Scan for the cell matching the given text and deliver its [X, Y] coordinate at center. 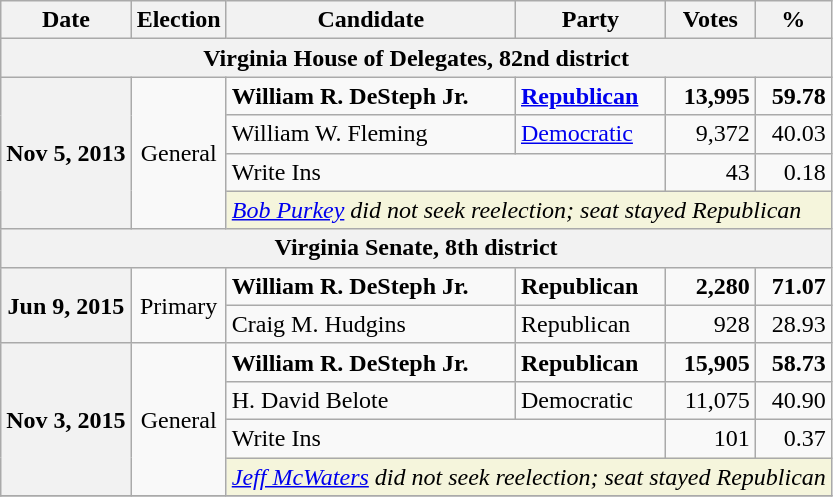
Virginia Senate, 8th district [416, 248]
Primary [178, 305]
Date [66, 20]
2,280 [710, 286]
71.07 [793, 286]
13,995 [710, 96]
% [793, 20]
59.78 [793, 96]
15,905 [710, 362]
Bob Purkey did not seek reelection; seat stayed Republican [528, 210]
Craig M. Hudgins [370, 324]
40.03 [793, 134]
11,075 [710, 400]
101 [710, 438]
Jun 9, 2015 [66, 305]
H. David Belote [370, 400]
Candidate [370, 20]
43 [710, 172]
Nov 3, 2015 [66, 419]
58.73 [793, 362]
0.37 [793, 438]
Votes [710, 20]
Virginia House of Delegates, 82nd district [416, 58]
40.90 [793, 400]
William W. Fleming [370, 134]
0.18 [793, 172]
Nov 5, 2013 [66, 153]
9,372 [710, 134]
Jeff McWaters did not seek reelection; seat stayed Republican [528, 477]
Party [590, 20]
28.93 [793, 324]
Election [178, 20]
928 [710, 324]
